Capture the cell that displays the provided text and extract its (X, Y) central coordinate. 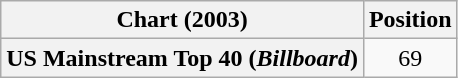
Position (410, 20)
US Mainstream Top 40 (Billboard) (182, 58)
69 (410, 58)
Chart (2003) (182, 20)
